Pinpoint the cell where the given text exists, returning its [X, Y] midpoint coordinate. 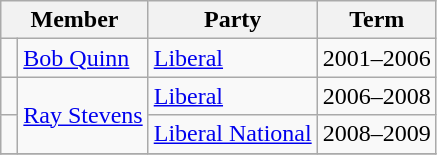
2001–2006 [376, 58]
Term [376, 20]
Member [74, 20]
Bob Quinn [83, 58]
2008–2009 [376, 134]
Liberal National [232, 134]
Party [232, 20]
Ray Stevens [83, 115]
2006–2008 [376, 96]
